Provide the (x, y) coordinate of the cell's center where the given text is located.  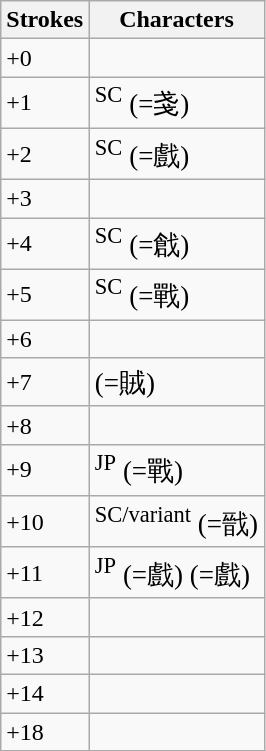
+5 (45, 294)
+6 (45, 339)
JP (=戰) (177, 470)
+11 (45, 572)
+3 (45, 198)
+14 (45, 693)
SC (=戲) (177, 154)
SC (=戧) (177, 244)
+12 (45, 617)
+4 (45, 244)
SC (=戔) (177, 102)
SC/variant (=戩) (177, 522)
+2 (45, 154)
Characters (177, 20)
+13 (45, 655)
JP (=戲) (=戲) (177, 572)
+1 (45, 102)
+8 (45, 425)
+10 (45, 522)
+18 (45, 731)
+0 (45, 58)
Strokes (45, 20)
(=賊) (177, 382)
+7 (45, 382)
SC (=戰) (177, 294)
+9 (45, 470)
